Search for the cell housing the specified text and yield its [x, y] center coordinate. 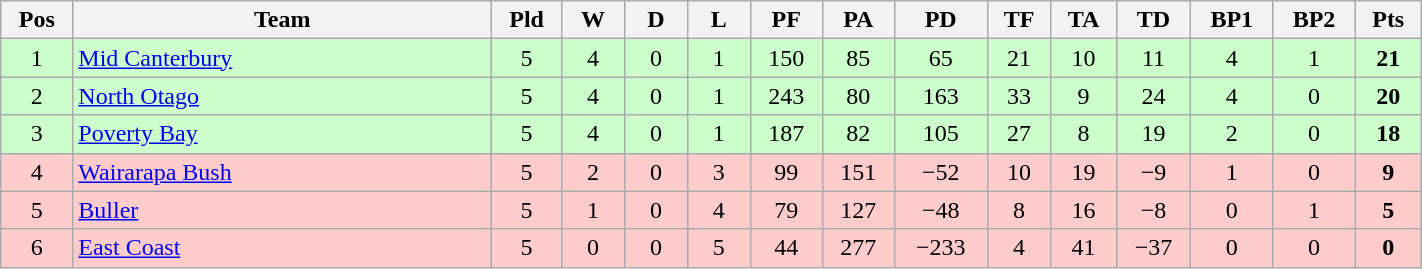
24 [1153, 96]
East Coast [282, 248]
−233 [940, 248]
−48 [940, 210]
−52 [940, 172]
−37 [1153, 248]
Pld [527, 20]
TF [1019, 20]
243 [786, 96]
Team [282, 20]
BP1 [1232, 20]
20 [1388, 96]
11 [1153, 58]
Pos [37, 20]
PF [786, 20]
−8 [1153, 210]
D [656, 20]
Poverty Bay [282, 134]
65 [940, 58]
16 [1084, 210]
L [718, 20]
North Otago [282, 96]
6 [37, 248]
TD [1153, 20]
PA [858, 20]
27 [1019, 134]
99 [786, 172]
44 [786, 248]
Mid Canterbury [282, 58]
BP2 [1314, 20]
85 [858, 58]
PD [940, 20]
80 [858, 96]
−9 [1153, 172]
TA [1084, 20]
Buller [282, 210]
187 [786, 134]
105 [940, 134]
127 [858, 210]
163 [940, 96]
150 [786, 58]
18 [1388, 134]
41 [1084, 248]
151 [858, 172]
79 [786, 210]
Pts [1388, 20]
W [594, 20]
277 [858, 248]
Wairarapa Bush [282, 172]
82 [858, 134]
33 [1019, 96]
